Capture the cell that displays the provided text and extract its (X, Y) central coordinate. 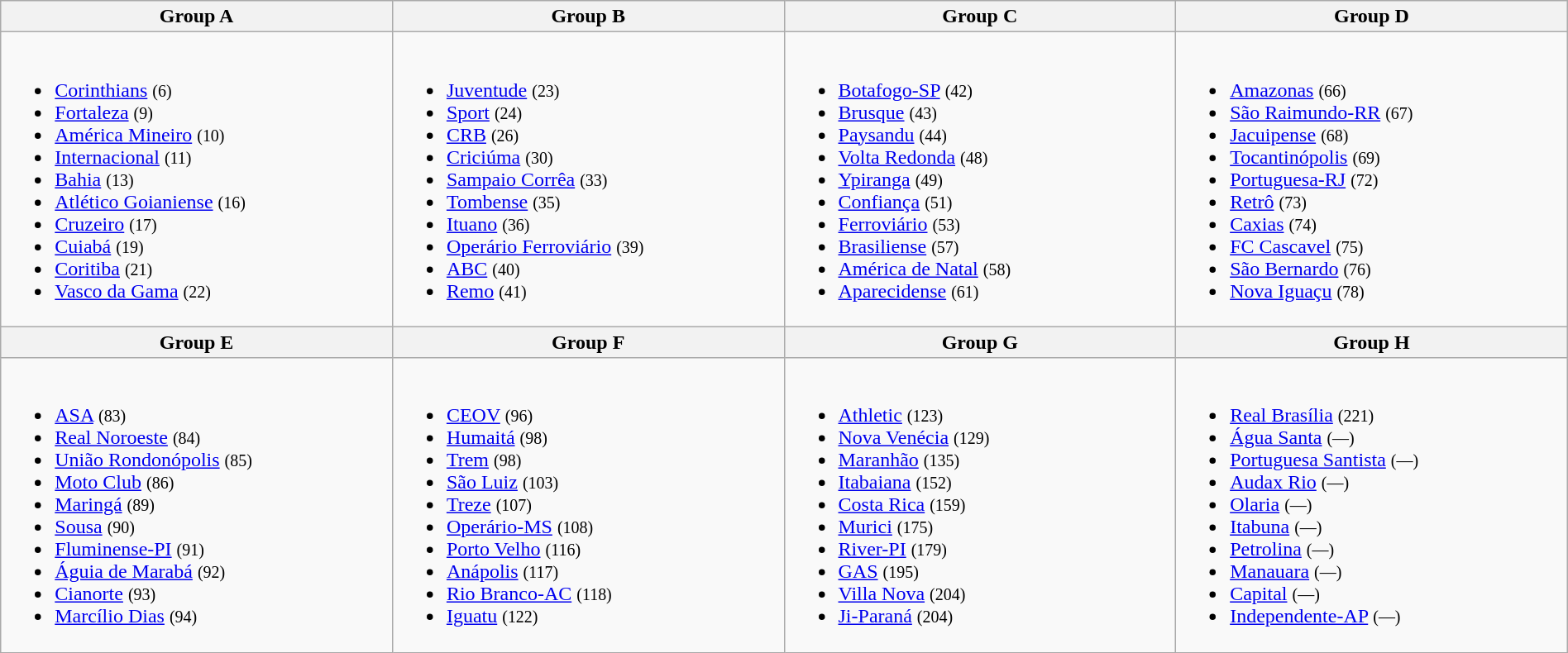
Group G (980, 342)
Real Brasília (221)Água Santa (—)Portuguesa Santista (—)Audax Rio (—)Olaria (—)Itabuna (—)Petrolina (—)Manauara (—)Capital (—)Independente-AP (—) (1372, 505)
CEOV (96)Humaitá (98)Trem (98)São Luiz (103)Treze (107)Operário-MS (108)Porto Velho (116)Anápolis (117)Rio Branco-AC (118)Iguatu (122) (588, 505)
Group F (588, 342)
Group H (1372, 342)
Group D (1372, 17)
Group B (588, 17)
Athletic (123)Nova Venécia (129)Maranhão (135)Itabaiana (152)Costa Rica (159)Murici (175)River-PI (179)GAS (195)Villa Nova (204)Ji-Paraná (204) (980, 505)
Group A (197, 17)
Group C (980, 17)
Group E (197, 342)
Juventude (23)Sport (24)CRB (26)Criciúma (30)Sampaio Corrêa (33)Tombense (35)Ituano (36)Operário Ferroviário (39)ABC (40)Remo (41) (588, 179)
